Return [X, Y] of the center of cell containing provided text 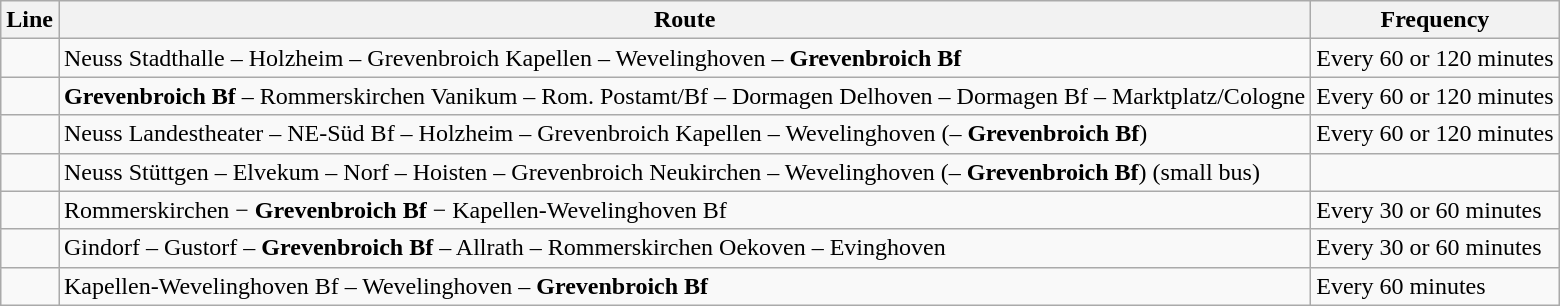
Route [684, 20]
Grevenbroich Bf – Rommerskirchen Vanikum – Rom. Postamt/Bf – Dormagen Delhoven – Dormagen Bf – Marktplatz/Cologne [684, 96]
Neuss Landestheater – NE-Süd Bf – Holzheim – Grevenbroich Kapellen – Wevelinghoven (– Grevenbroich Bf) [684, 134]
Frequency [1435, 20]
Neuss Stüttgen – Elvekum – Norf – Hoisten – Grevenbroich Neukirchen – Wevelinghoven (– Grevenbroich Bf) (small bus) [684, 172]
Neuss Stadthalle – Holzheim – Grevenbroich Kapellen – Wevelinghoven – Grevenbroich Bf [684, 58]
Gindorf – Gustorf – Grevenbroich Bf – Allrath – Rommerskirchen Oekoven – Evinghoven [684, 248]
Line [30, 20]
Rommerskirchen − Grevenbroich Bf − Kapellen-Wevelinghoven Bf [684, 210]
Kapellen-Wevelinghoven Bf – Wevelinghoven – Grevenbroich Bf [684, 286]
Every 60 minutes [1435, 286]
